Identify which cell holds the provided text, then report its [x, y] central coordinate. 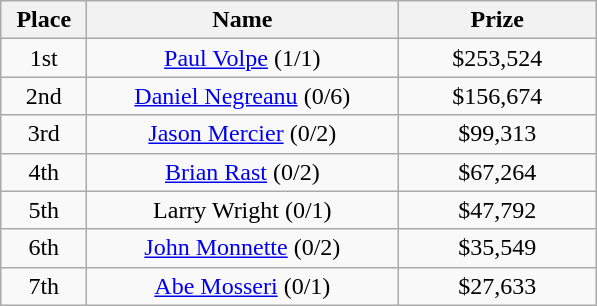
Jason Mercier (0/2) [242, 134]
2nd [44, 96]
6th [44, 248]
3rd [44, 134]
$27,633 [498, 286]
John Monnette (0/2) [242, 248]
$47,792 [498, 210]
Prize [498, 20]
$99,313 [498, 134]
1st [44, 58]
$67,264 [498, 172]
Daniel Negreanu (0/6) [242, 96]
Paul Volpe (1/1) [242, 58]
Larry Wright (0/1) [242, 210]
Brian Rast (0/2) [242, 172]
4th [44, 172]
$156,674 [498, 96]
5th [44, 210]
Place [44, 20]
$253,524 [498, 58]
7th [44, 286]
Name [242, 20]
Abe Mosseri (0/1) [242, 286]
$35,549 [498, 248]
